Search for the cell housing the specified text and yield its (X, Y) center coordinate. 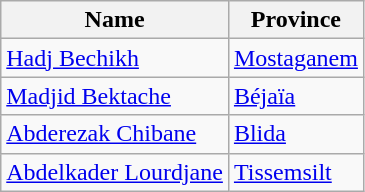
Béjaïa (296, 96)
Name (115, 20)
Abdelkader Lourdjane (115, 172)
Blida (296, 134)
Hadj Bechikh (115, 58)
Tissemsilt (296, 172)
Abderezak Chibane (115, 134)
Province (296, 20)
Madjid Bektache (115, 96)
Mostaganem (296, 58)
